For the text-containing cell, return its midpoint in (x, y) coordinate format. 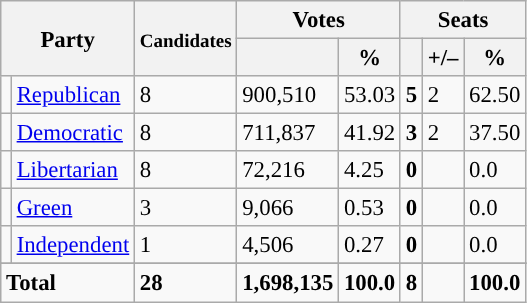
Independent (72, 245)
0.53 (370, 208)
37.50 (495, 133)
Total (68, 283)
Party (68, 38)
72,216 (288, 170)
28 (186, 283)
Votes (319, 20)
41.92 (370, 133)
4.25 (370, 170)
900,510 (288, 95)
Libertarian (72, 170)
4,506 (288, 245)
0.27 (370, 245)
62.50 (495, 95)
1 (186, 245)
Republican (72, 95)
Democratic (72, 133)
Green (72, 208)
53.03 (370, 95)
Candidates (186, 38)
5 (411, 95)
+/– (442, 58)
Seats (462, 20)
1,698,135 (288, 283)
711,837 (288, 133)
9,066 (288, 208)
